Determine the [X, Y] coordinate at the center of the cell enclosing the given text.  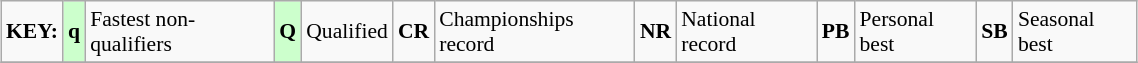
Seasonal best [1075, 32]
Fastest non-qualifiers [180, 32]
SB [994, 32]
CR [414, 32]
PB [836, 32]
Qualified [347, 32]
KEY: [32, 32]
National record [746, 32]
Championships record [534, 32]
Personal best [916, 32]
Q [288, 32]
NR [656, 32]
q [74, 32]
